Output the (x, y) coordinate of the center of the cell containing the given text.  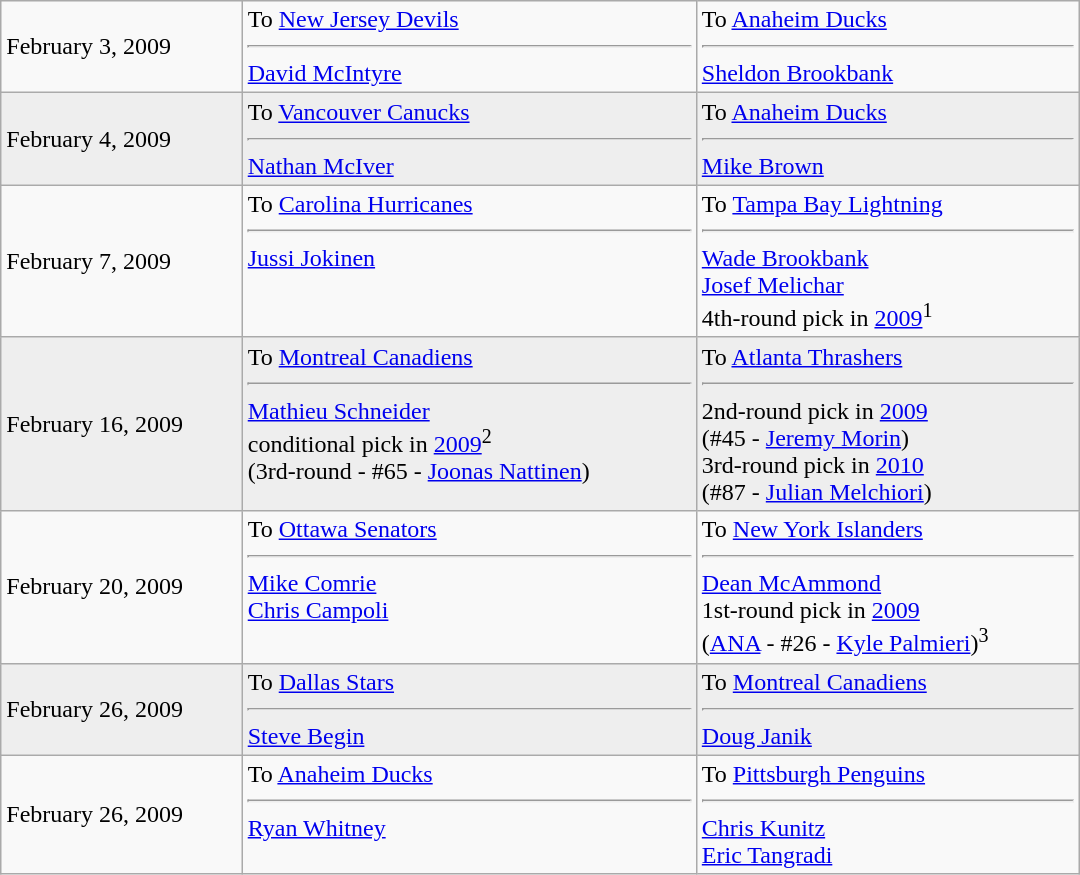
To Anaheim DucksRyan Whitney (469, 814)
To Carolina HurricanesJussi Jokinen (469, 262)
To Pittsburgh PenguinsChris KunitzEric Tangradi (888, 814)
To Anaheim Ducks Mike Brown (888, 139)
To Montreal CanadiensDoug Janik (888, 709)
February 16, 2009 (122, 424)
To Atlanta Thrashers2nd-round pick in 2009(#45 - Jeremy Morin)3rd-round pick in 2010(#87 - Julian Melchiori) (888, 424)
To Ottawa SenatorsMike ComrieChris Campoli (469, 586)
To Montreal CanadiensMathieu Schneiderconditional pick in 20092(3rd-round - #65 - Joonas Nattinen) (469, 424)
To New York IslandersDean McAmmond1st-round pick in 2009(ANA - #26 - Kyle Palmieri)3 (888, 586)
To Tampa Bay LightningWade BrookbankJosef Melichar4th-round pick in 20091 (888, 262)
To Vancouver Canucks Nathan McIver (469, 139)
February 3, 2009 (122, 47)
February 7, 2009 (122, 262)
To Dallas StarsSteve Begin (469, 709)
To New Jersey DevilsDavid McIntyre (469, 47)
To Anaheim DucksSheldon Brookbank (888, 47)
February 4, 2009 (122, 139)
February 20, 2009 (122, 586)
